Determine the [X, Y] coordinate at the center of the cell enclosing the given text.  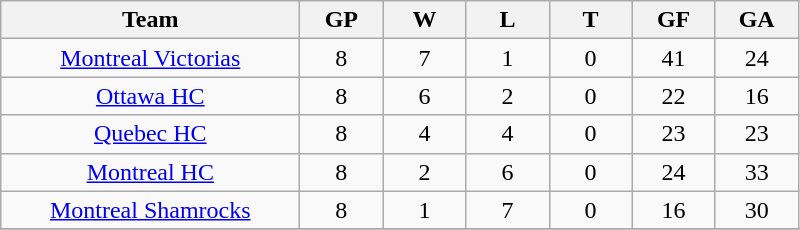
GP [342, 20]
Team [150, 20]
L [508, 20]
GA [756, 20]
30 [756, 210]
41 [674, 58]
22 [674, 96]
T [590, 20]
W [424, 20]
Montreal Victorias [150, 58]
33 [756, 172]
Montreal Shamrocks [150, 210]
GF [674, 20]
Montreal HC [150, 172]
Quebec HC [150, 134]
Ottawa HC [150, 96]
